From the cell containing the given text, extract its center point as [X, Y] coordinate. 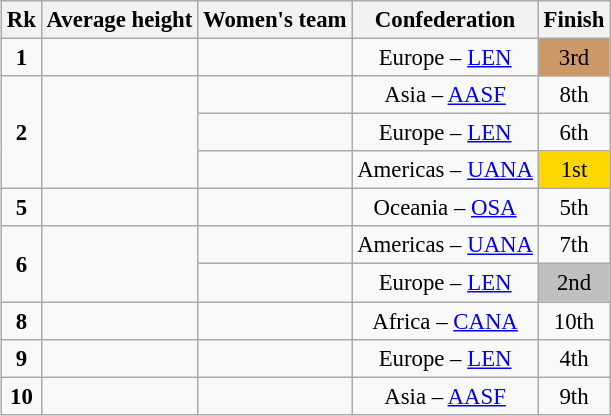
3rd [574, 58]
5th [574, 208]
2nd [574, 283]
1st [574, 170]
10th [574, 321]
8 [22, 321]
7th [574, 245]
Rk [22, 20]
4th [574, 358]
9th [574, 396]
6th [574, 133]
10 [22, 396]
6 [22, 264]
Confederation [445, 20]
Finish [574, 20]
1 [22, 58]
8th [574, 95]
Oceania – OSA [445, 208]
Women's team [275, 20]
Africa – CANA [445, 321]
2 [22, 132]
Average height [119, 20]
5 [22, 208]
9 [22, 358]
